Return the (x, y) coordinate for the center point of the cell that contains the specified text.  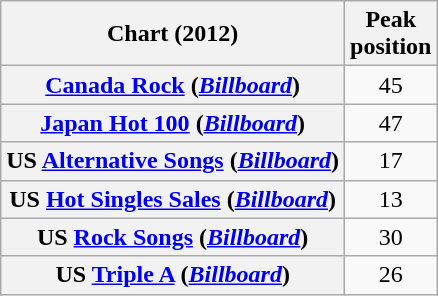
17 (391, 161)
US Triple A (Billboard) (173, 275)
US Alternative Songs (Billboard) (173, 161)
US Rock Songs (Billboard) (173, 237)
45 (391, 85)
Chart (2012) (173, 34)
US Hot Singles Sales (Billboard) (173, 199)
26 (391, 275)
Japan Hot 100 (Billboard) (173, 123)
30 (391, 237)
47 (391, 123)
13 (391, 199)
Canada Rock (Billboard) (173, 85)
Peakposition (391, 34)
